Return (x, y) of the center of cell containing provided text 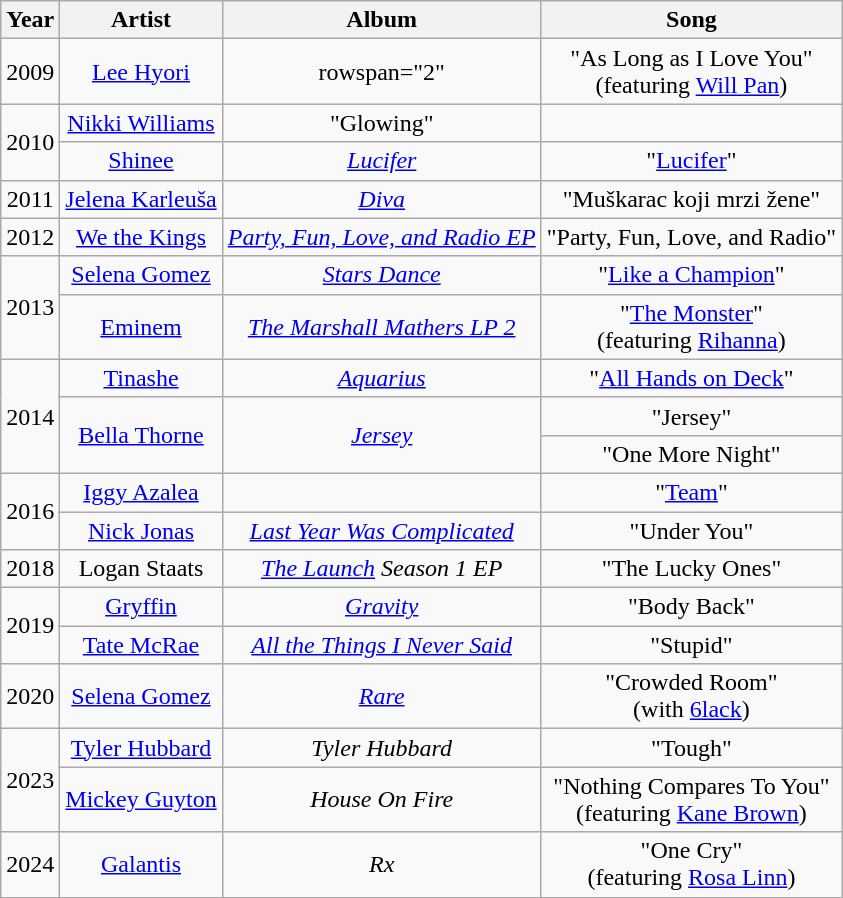
Stars Dance (382, 275)
rowspan="2" (382, 72)
Song (691, 20)
2010 (30, 142)
The Marshall Mathers LP 2 (382, 326)
Party, Fun, Love, and Radio EP (382, 237)
"Tough" (691, 748)
We the Kings (141, 237)
"One More Night" (691, 454)
2016 (30, 511)
Year (30, 20)
Rare (382, 696)
"Like a Champion" (691, 275)
2018 (30, 569)
Tate McRae (141, 645)
Tinashe (141, 378)
"Glowing" (382, 123)
"Jersey" (691, 416)
Lee Hyori (141, 72)
"Team" (691, 492)
2011 (30, 199)
"Crowded Room"(with 6lack) (691, 696)
Gravity (382, 607)
2014 (30, 416)
2023 (30, 780)
2024 (30, 864)
Jelena Karleuša (141, 199)
Logan Staats (141, 569)
House On Fire (382, 800)
All the Things I Never Said (382, 645)
"Lucifer" (691, 161)
"Nothing Compares To You"(featuring Kane Brown) (691, 800)
Jersey (382, 435)
Album (382, 20)
The Launch Season 1 EP (382, 569)
2019 (30, 626)
"One Cry"(featuring Rosa Linn) (691, 864)
"Muškarac koji mrzi žene" (691, 199)
Artist (141, 20)
Aquarius (382, 378)
"As Long as I Love You"(featuring Will Pan) (691, 72)
Eminem (141, 326)
Lucifer (382, 161)
Mickey Guyton (141, 800)
Bella Thorne (141, 435)
"The Monster"(featuring Rihanna) (691, 326)
2012 (30, 237)
2020 (30, 696)
Diva (382, 199)
"Body Back" (691, 607)
Last Year Was Complicated (382, 531)
"All Hands on Deck" (691, 378)
2009 (30, 72)
Rx (382, 864)
Galantis (141, 864)
Nikki Williams (141, 123)
2013 (30, 308)
Gryffin (141, 607)
"Stupid" (691, 645)
"Under You" (691, 531)
Nick Jonas (141, 531)
"Party, Fun, Love, and Radio" (691, 237)
Shinee (141, 161)
Iggy Azalea (141, 492)
"The Lucky Ones" (691, 569)
